Locate the cell with the specified text and output its [x, y] center coordinate. 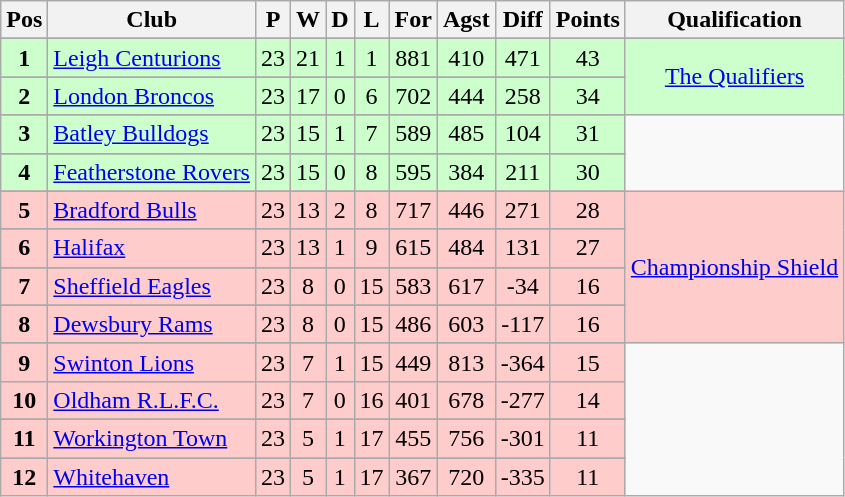
4 [24, 172]
34 [588, 96]
678 [466, 400]
485 [466, 134]
444 [466, 96]
London Broncos [152, 96]
The Qualifiers [734, 77]
Diff [522, 20]
617 [466, 286]
384 [466, 172]
31 [588, 134]
595 [413, 172]
615 [413, 248]
486 [413, 324]
28 [588, 210]
-117 [522, 324]
484 [466, 248]
30 [588, 172]
Whitehaven [152, 477]
589 [413, 134]
-34 [522, 286]
Bradford Bulls [152, 210]
27 [588, 248]
881 [413, 58]
367 [413, 477]
14 [588, 400]
D [340, 20]
104 [522, 134]
Points [588, 20]
603 [466, 324]
258 [522, 96]
211 [522, 172]
21 [308, 58]
Agst [466, 20]
Batley Bulldogs [152, 134]
583 [413, 286]
Oldham R.L.F.C. [152, 400]
Swinton Lions [152, 362]
12 [24, 477]
-364 [522, 362]
-277 [522, 400]
-335 [522, 477]
720 [466, 477]
Club [152, 20]
Dewsbury Rams [152, 324]
For [413, 20]
10 [24, 400]
P [272, 20]
Halifax [152, 248]
410 [466, 58]
3 [24, 134]
Qualification [734, 20]
43 [588, 58]
131 [522, 248]
W [308, 20]
449 [413, 362]
Workington Town [152, 438]
L [372, 20]
401 [413, 400]
Pos [24, 20]
Featherstone Rovers [152, 172]
756 [466, 438]
471 [522, 58]
271 [522, 210]
Sheffield Eagles [152, 286]
Leigh Centurions [152, 58]
-301 [522, 438]
Championship Shield [734, 267]
446 [466, 210]
813 [466, 362]
455 [413, 438]
702 [413, 96]
717 [413, 210]
